Scan for the cell matching the given text and deliver its [X, Y] coordinate at center. 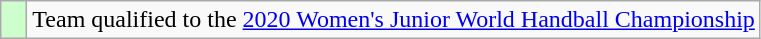
Team qualified to the 2020 Women's Junior World Handball Championship [394, 20]
